For the text-containing cell, return its midpoint in [X, Y] coordinate format. 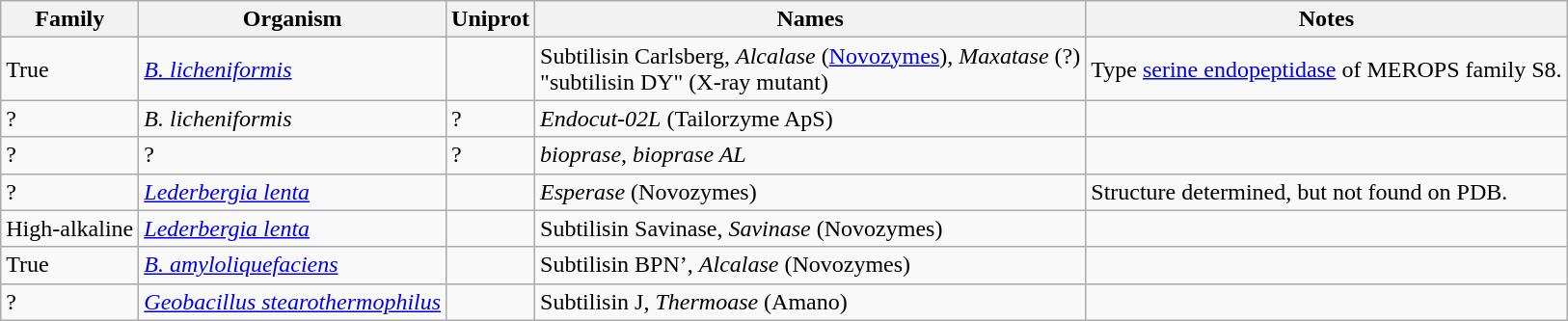
Subtilisin Savinase, Savinase (Novozymes) [810, 228]
Structure determined, but not found on PDB. [1327, 192]
Subtilisin BPN’, Alcalase (Novozymes) [810, 265]
High-alkaline [69, 228]
Type serine endopeptidase of MEROPS family S8. [1327, 69]
Subtilisin J, Thermoase (Amano) [810, 302]
Notes [1327, 19]
B. amyloliquefaciens [293, 265]
Family [69, 19]
Names [810, 19]
bioprase, bioprase AL [810, 155]
Geobacillus stearothermophilus [293, 302]
Endocut-02L (Tailorzyme ApS) [810, 119]
Uniprot [491, 19]
Subtilisin Carlsberg, Alcalase (Novozymes), Maxatase (?)"subtilisin DY" (X-ray mutant) [810, 69]
Organism [293, 19]
Esperase (Novozymes) [810, 192]
